Provide the (x, y) coordinate of the cell's center where the given text is located.  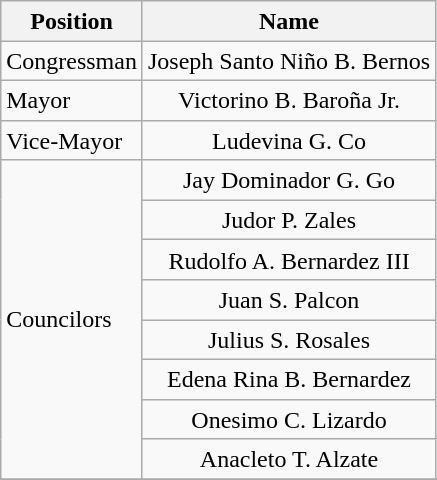
Victorino B. Baroña Jr. (288, 100)
Position (72, 21)
Judor P. Zales (288, 220)
Mayor (72, 100)
Name (288, 21)
Edena Rina B. Bernardez (288, 379)
Joseph Santo Niño B. Bernos (288, 61)
Julius S. Rosales (288, 340)
Vice-Mayor (72, 140)
Onesimo C. Lizardo (288, 419)
Juan S. Palcon (288, 300)
Ludevina G. Co (288, 140)
Councilors (72, 320)
Congressman (72, 61)
Anacleto T. Alzate (288, 459)
Rudolfo A. Bernardez III (288, 260)
Jay Dominador G. Go (288, 180)
